Return (X, Y) of the center of cell containing provided text 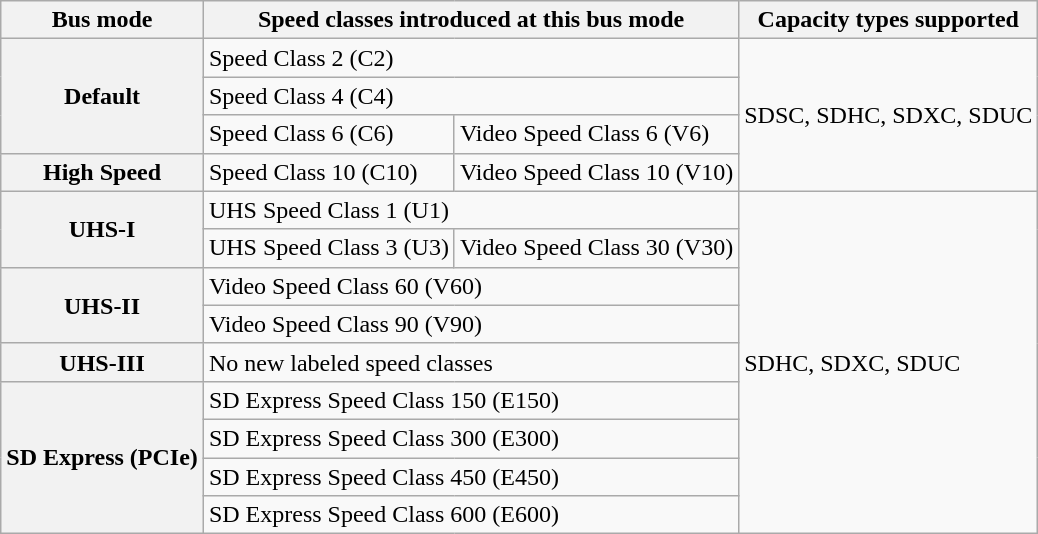
Speed Class 2 (C2) (470, 58)
Video Speed Class 6 (V6) (596, 134)
SDHC, SDXC, SDUC (888, 362)
UHS-II (102, 305)
UHS-I (102, 229)
SDSC, SDHC, SDXC, SDUC (888, 115)
SD Express Speed Class 600 (E600) (470, 515)
UHS-III (102, 362)
SD Express Speed Class 300 (E300) (470, 438)
Video Speed Class 10 (V10) (596, 172)
High Speed (102, 172)
Speed Class 4 (C4) (470, 96)
Speed classes introduced at this bus mode (470, 20)
No new labeled speed classes (470, 362)
Video Speed Class 60 (V60) (470, 286)
SD Express Speed Class 450 (E450) (470, 477)
Video Speed Class 30 (V30) (596, 248)
UHS Speed Class 1 (U1) (470, 210)
Capacity types supported (888, 20)
Bus mode (102, 20)
SD Express (PCIe) (102, 457)
UHS Speed Class 3 (U3) (328, 248)
Speed Class 6 (C6) (328, 134)
Default (102, 96)
Speed Class 10 (C10) (328, 172)
Video Speed Class 90 (V90) (470, 324)
SD Express Speed Class 150 (E150) (470, 400)
